Scan for the cell matching the given text and deliver its (X, Y) coordinate at center. 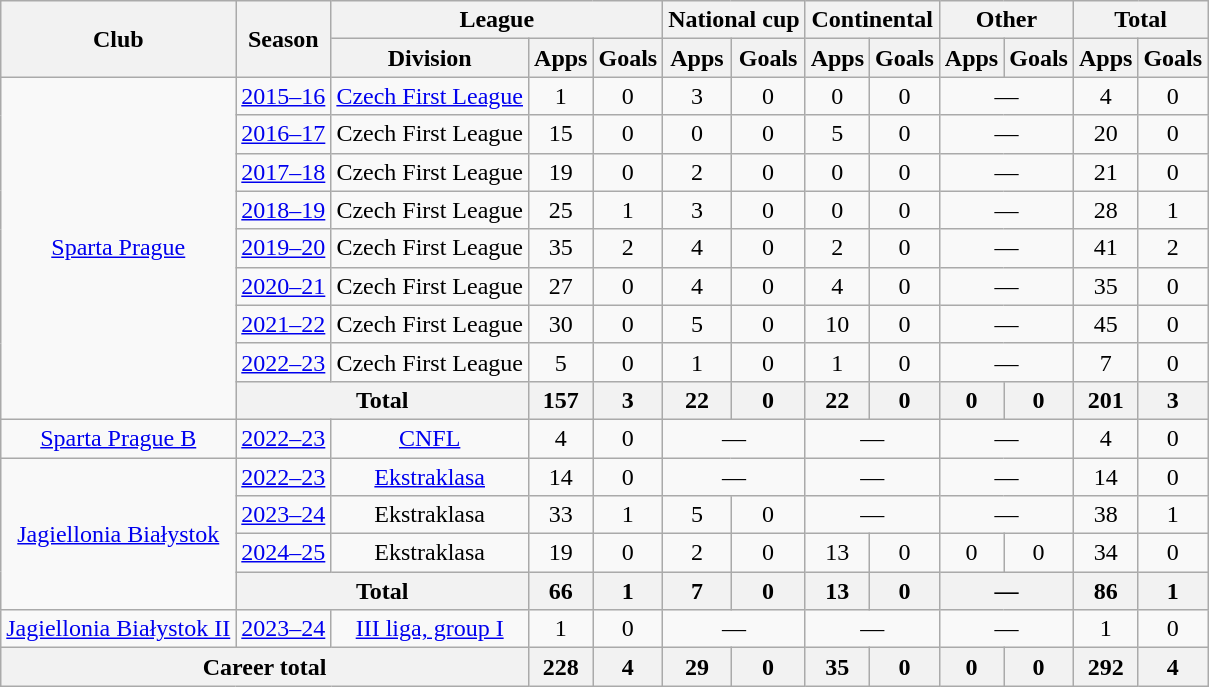
Jagiellonia Białystok (118, 534)
15 (561, 134)
10 (837, 324)
228 (561, 667)
2021–22 (284, 324)
2019–20 (284, 248)
28 (1105, 210)
2024–25 (284, 553)
Career total (265, 667)
34 (1105, 553)
30 (561, 324)
Other (1006, 20)
201 (1105, 400)
Club (118, 39)
III liga, group I (430, 629)
20 (1105, 134)
25 (561, 210)
Sparta Prague (118, 248)
86 (1105, 591)
2017–18 (284, 172)
2015–16 (284, 96)
Jagiellonia Białystok II (118, 629)
29 (697, 667)
21 (1105, 172)
33 (561, 515)
66 (561, 591)
League (497, 20)
Division (430, 58)
Sparta Prague B (118, 438)
Continental (872, 20)
National cup (734, 20)
41 (1105, 248)
38 (1105, 515)
157 (561, 400)
2018–19 (284, 210)
2016–17 (284, 134)
27 (561, 286)
CNFL (430, 438)
45 (1105, 324)
Season (284, 39)
2020–21 (284, 286)
292 (1105, 667)
